Extract the (x, y) coordinate from the center of the cell holding the provided text.  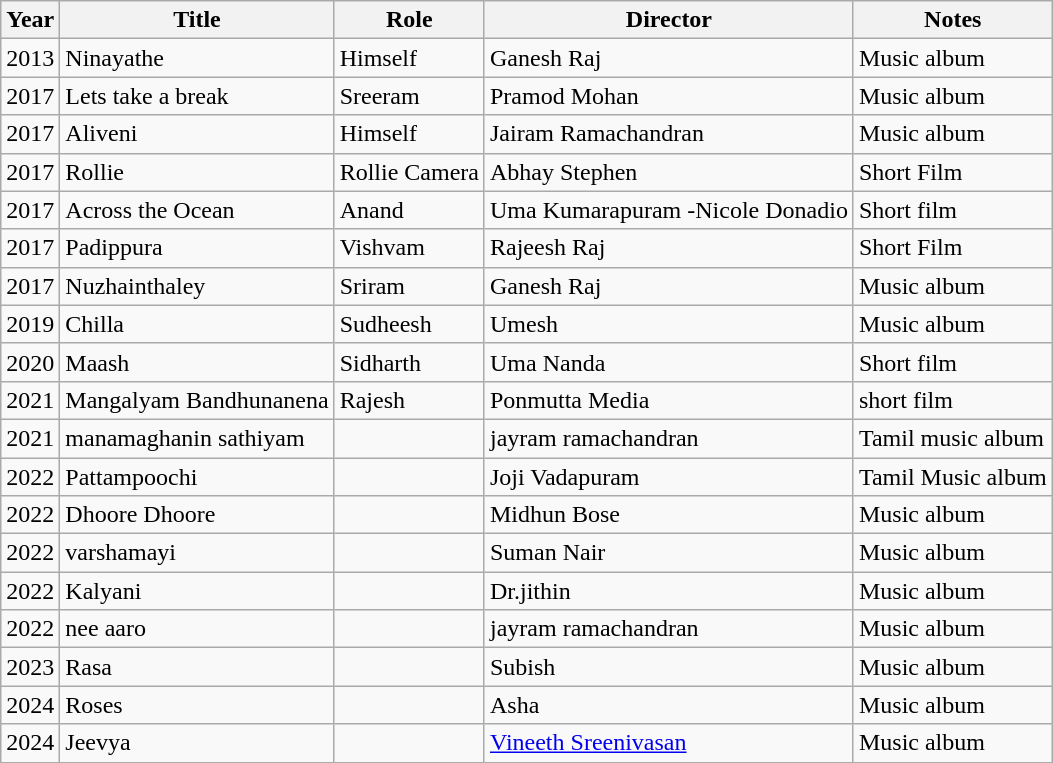
Uma Kumarapuram -Nicole Donadio (668, 210)
manamaghanin sathiyam (197, 438)
Rollie Camera (409, 172)
Mangalyam Bandhunanena (197, 400)
Pattampoochi (197, 477)
2019 (30, 324)
Ninayathe (197, 58)
varshamayi (197, 553)
Jairam Ramachandran (668, 134)
Dhoore Dhoore (197, 515)
Rollie (197, 172)
Pramod Mohan (668, 96)
Suman Nair (668, 553)
Joji Vadapuram (668, 477)
short film (952, 400)
Kalyani (197, 591)
Abhay Stephen (668, 172)
Across the Ocean (197, 210)
Rasa (197, 667)
Rajeesh Raj (668, 248)
Nuzhainthaley (197, 286)
Vishvam (409, 248)
2020 (30, 362)
Lets take a break (197, 96)
Roses (197, 705)
Title (197, 20)
Ponmutta Media (668, 400)
Notes (952, 20)
Vineeth Sreenivasan (668, 743)
Sudheesh (409, 324)
Role (409, 20)
Padippura (197, 248)
Asha (668, 705)
Midhun Bose (668, 515)
Sidharth (409, 362)
Sreeram (409, 96)
Sriram (409, 286)
Year (30, 20)
Dr.jithin (668, 591)
2023 (30, 667)
Aliveni (197, 134)
Tamil music album (952, 438)
Director (668, 20)
Jeevya (197, 743)
2013 (30, 58)
Anand (409, 210)
Rajesh (409, 400)
Tamil Music album (952, 477)
Chilla (197, 324)
Uma Nanda (668, 362)
Umesh (668, 324)
nee aaro (197, 629)
Subish (668, 667)
Maash (197, 362)
